From the cell containing the given text, extract its center point as [x, y] coordinate. 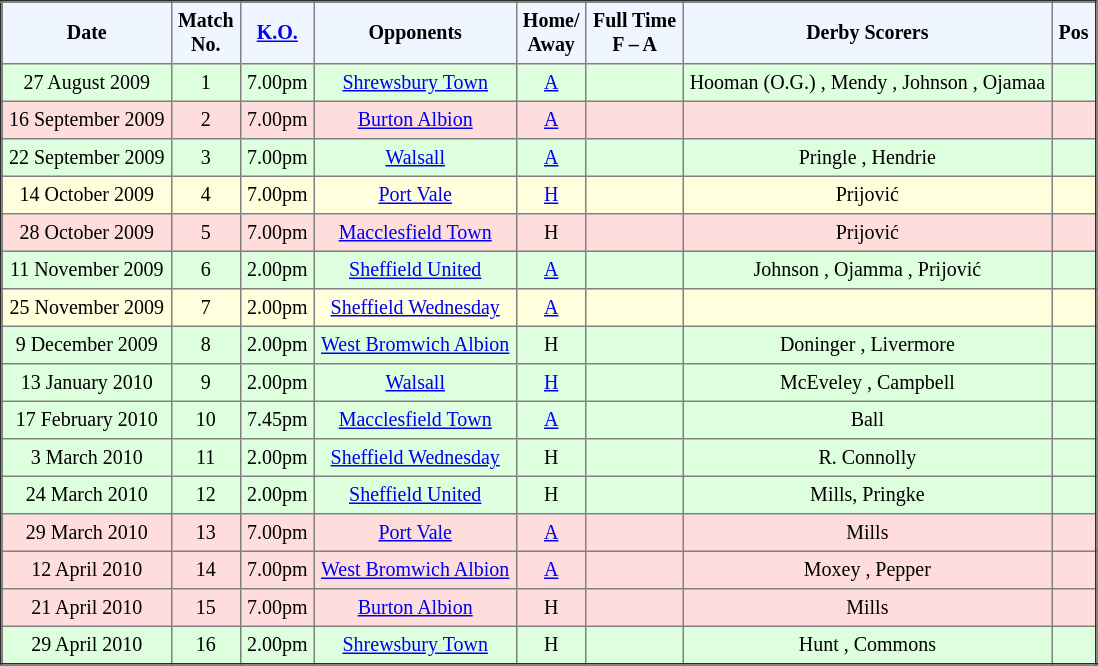
29 April 2010 [87, 645]
Derby Scorers [868, 33]
3 March 2010 [87, 458]
Full TimeF – A [634, 33]
17 February 2010 [87, 420]
Date [87, 33]
10 [206, 420]
11 November 2009 [87, 270]
Johnson , Ojamma , Prijović [868, 270]
Moxey , Pepper [868, 570]
MatchNo. [206, 33]
9 [206, 383]
6 [206, 270]
K.O. [277, 33]
27 August 2009 [87, 83]
12 [206, 495]
7 [206, 308]
28 October 2009 [87, 233]
Ball [868, 420]
Pringle , Hendrie [868, 158]
25 November 2009 [87, 308]
Home/Away [551, 33]
R. Connolly [868, 458]
14 [206, 570]
29 March 2010 [87, 533]
16 [206, 645]
15 [206, 608]
8 [206, 345]
3 [206, 158]
2 [206, 120]
7.45pm [277, 420]
12 April 2010 [87, 570]
14 October 2009 [87, 195]
McEveley , Campbell [868, 383]
16 September 2009 [87, 120]
4 [206, 195]
1 [206, 83]
Pos [1074, 33]
Opponents [415, 33]
13 [206, 533]
21 April 2010 [87, 608]
Mills, Pringke [868, 495]
13 January 2010 [87, 383]
22 September 2009 [87, 158]
5 [206, 233]
24 March 2010 [87, 495]
Hunt , Commons [868, 645]
Hooman (O.G.) , Mendy , Johnson , Ojamaa [868, 83]
9 December 2009 [87, 345]
11 [206, 458]
Doninger , Livermore [868, 345]
